Extract the (x, y) coordinate from the center of the cell holding the provided text.  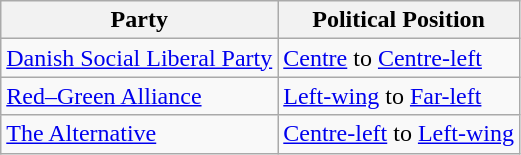
Danish Social Liberal Party (140, 58)
Party (140, 20)
Left-wing to Far-left (399, 96)
Centre-left to Left-wing (399, 134)
Red–Green Alliance (140, 96)
Political Position (399, 20)
The Alternative (140, 134)
Centre to Centre-left (399, 58)
